Provide the [X, Y] coordinate of the cell's center where the given text is located.  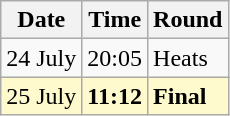
24 July [42, 58]
Final [188, 96]
20:05 [115, 58]
Heats [188, 58]
11:12 [115, 96]
Date [42, 20]
Round [188, 20]
Time [115, 20]
25 July [42, 96]
